Find where the given text appears and provide that cell's center as [X, Y] coordinate. 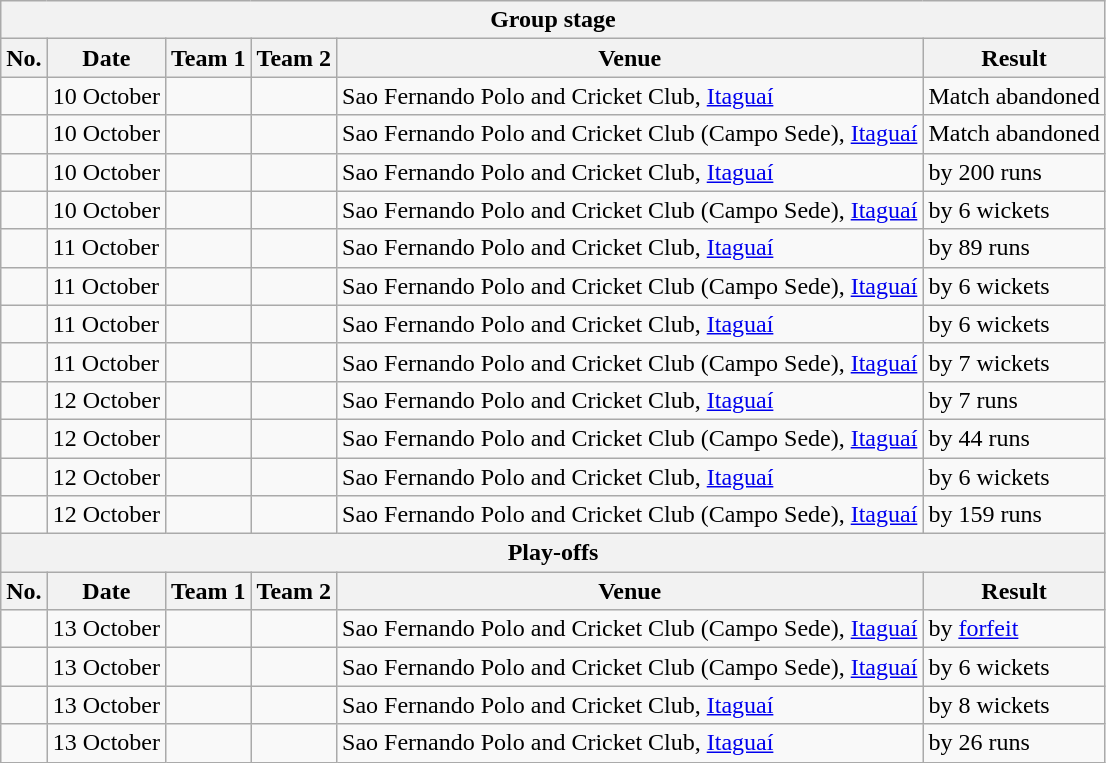
by 8 wickets [1014, 705]
by 44 runs [1014, 438]
by 7 runs [1014, 400]
Play-offs [553, 553]
by 26 runs [1014, 743]
by 200 runs [1014, 172]
by 7 wickets [1014, 362]
by forfeit [1014, 629]
by 89 runs [1014, 248]
by 159 runs [1014, 515]
Group stage [553, 20]
